Capture the cell that displays the provided text and extract its [X, Y] central coordinate. 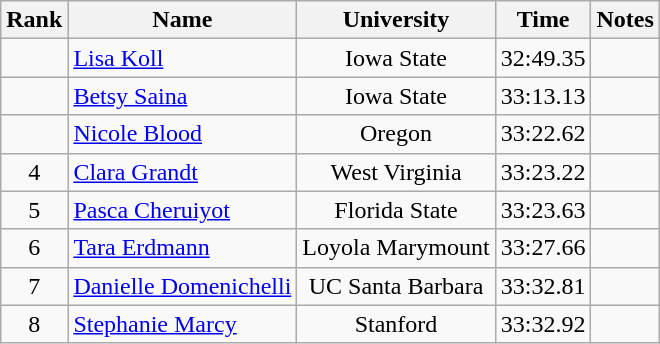
33:32.92 [543, 324]
Lisa Koll [182, 58]
Pasca Cheruiyot [182, 210]
Nicole Blood [182, 134]
33:13.13 [543, 96]
8 [34, 324]
33:23.63 [543, 210]
West Virginia [396, 172]
5 [34, 210]
33:22.62 [543, 134]
4 [34, 172]
33:23.22 [543, 172]
Stanford [396, 324]
UC Santa Barbara [396, 286]
Notes [625, 20]
Betsy Saina [182, 96]
Tara Erdmann [182, 248]
7 [34, 286]
6 [34, 248]
Stephanie Marcy [182, 324]
33:27.66 [543, 248]
Loyola Marymount [396, 248]
Clara Grandt [182, 172]
Florida State [396, 210]
32:49.35 [543, 58]
33:32.81 [543, 286]
Rank [34, 20]
Oregon [396, 134]
University [396, 20]
Time [543, 20]
Name [182, 20]
Danielle Domenichelli [182, 286]
